From the cell containing the given text, extract its center point as [x, y] coordinate. 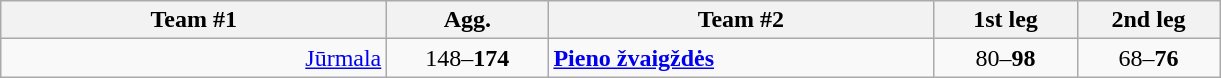
Pieno žvaigždės [741, 58]
Team #1 [194, 20]
1st leg [1006, 20]
2nd leg [1148, 20]
Team #2 [741, 20]
Agg. [468, 20]
148–174 [468, 58]
68–76 [1148, 58]
Jūrmala [194, 58]
80–98 [1006, 58]
